Provide the (x, y) coordinate of the cell's center where the given text is located.  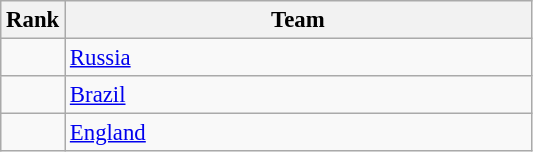
Team (298, 20)
Russia (298, 58)
Brazil (298, 95)
Rank (33, 20)
England (298, 133)
